Return (x, y) of the center of cell containing provided text 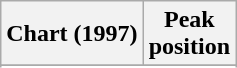
Peakposition (189, 34)
Chart (1997) (72, 34)
